Search for the cell housing the specified text and yield its [X, Y] center coordinate. 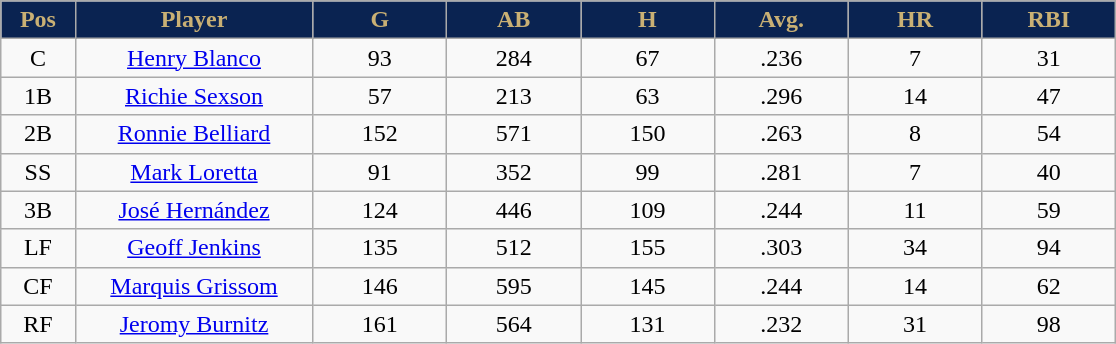
109 [648, 210]
155 [648, 248]
152 [380, 134]
94 [1049, 248]
.263 [781, 134]
62 [1049, 286]
8 [915, 134]
11 [915, 210]
91 [380, 172]
Pos [38, 20]
Geoff Jenkins [194, 248]
124 [380, 210]
.303 [781, 248]
47 [1049, 96]
.236 [781, 58]
Mark Loretta [194, 172]
63 [648, 96]
José Hernández [194, 210]
161 [380, 324]
AB [514, 20]
Henry Blanco [194, 58]
3B [38, 210]
54 [1049, 134]
564 [514, 324]
SS [38, 172]
98 [1049, 324]
RBI [1049, 20]
150 [648, 134]
HR [915, 20]
284 [514, 58]
571 [514, 134]
446 [514, 210]
59 [1049, 210]
Marquis Grissom [194, 286]
99 [648, 172]
67 [648, 58]
2B [38, 134]
213 [514, 96]
Richie Sexson [194, 96]
93 [380, 58]
57 [380, 96]
1B [38, 96]
.232 [781, 324]
40 [1049, 172]
595 [514, 286]
G [380, 20]
145 [648, 286]
Jeromy Burnitz [194, 324]
512 [514, 248]
LF [38, 248]
Player [194, 20]
RF [38, 324]
H [648, 20]
Avg. [781, 20]
352 [514, 172]
CF [38, 286]
135 [380, 248]
146 [380, 286]
.296 [781, 96]
.281 [781, 172]
C [38, 58]
34 [915, 248]
131 [648, 324]
Ronnie Belliard [194, 134]
